Locate the cell with the specified text and output its (X, Y) center coordinate. 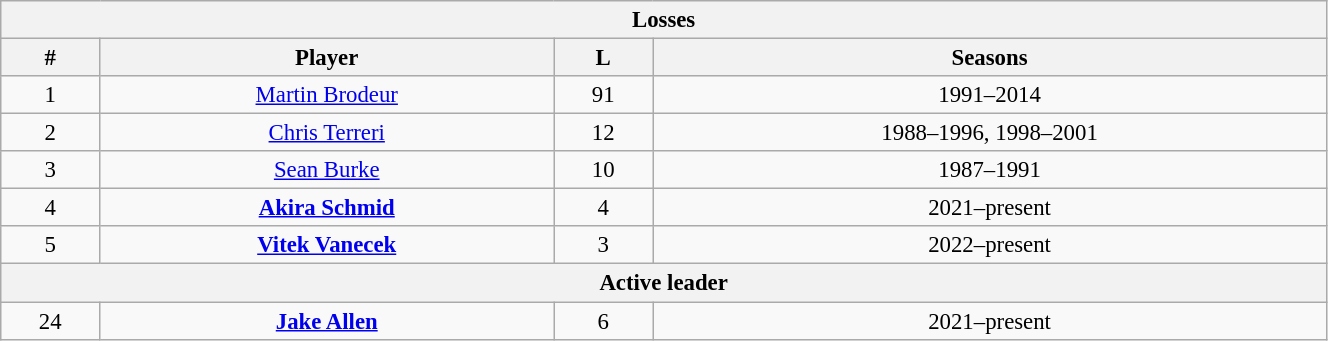
Martin Brodeur (327, 95)
Active leader (664, 283)
Vitek Vanecek (327, 245)
Sean Burke (327, 170)
10 (604, 170)
2022–present (990, 245)
# (50, 58)
5 (50, 245)
91 (604, 95)
12 (604, 133)
24 (50, 321)
Player (327, 58)
6 (604, 321)
2 (50, 133)
1987–1991 (990, 170)
Jake Allen (327, 321)
1 (50, 95)
Chris Terreri (327, 133)
1991–2014 (990, 95)
Losses (664, 20)
1988–1996, 1998–2001 (990, 133)
Akira Schmid (327, 208)
Seasons (990, 58)
L (604, 58)
